Return (x, y) of the center of cell containing provided text 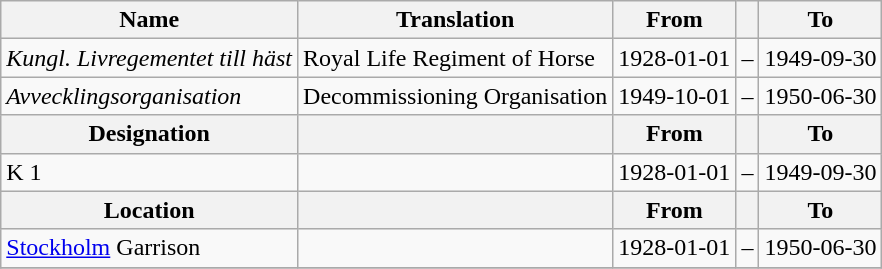
Name (150, 20)
Royal Life Regiment of Horse (456, 58)
Location (150, 210)
K 1 (150, 172)
Stockholm Garrison (150, 248)
Avvecklingsorganisation (150, 96)
Designation (150, 134)
Decommissioning Organisation (456, 96)
1949-10-01 (674, 96)
Kungl. Livregementet till häst (150, 58)
Translation (456, 20)
